Determine the [x, y] coordinate at the center of the cell enclosing the given text.  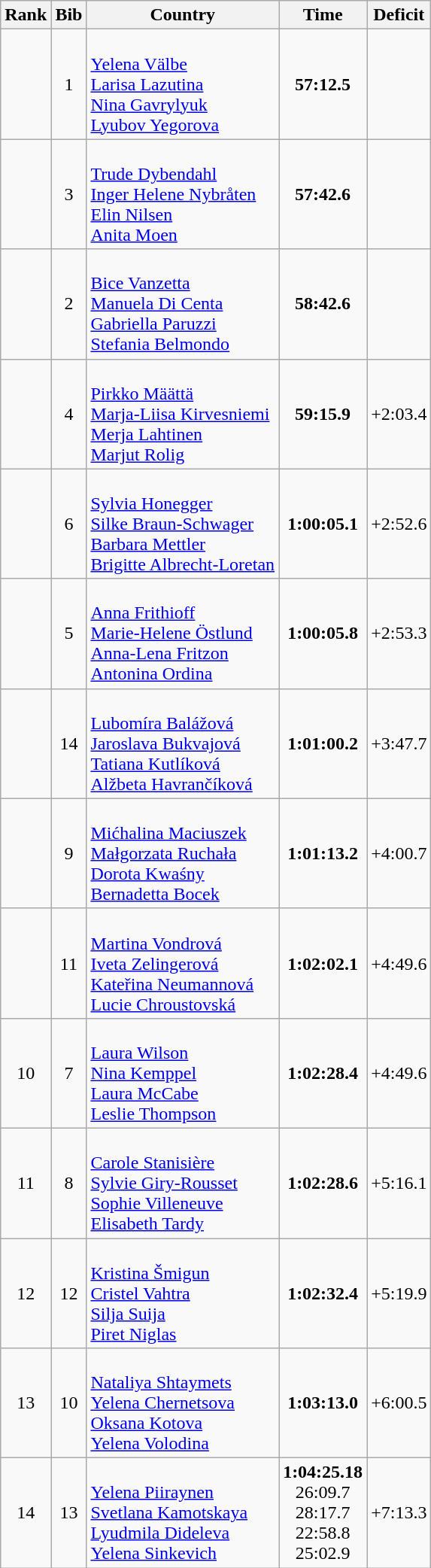
+2:03.4 [399, 414]
Deficit [399, 15]
6 [69, 524]
+2:52.6 [399, 524]
1:03:13.0 [323, 1403]
57:12.5 [323, 84]
1:02:02.1 [323, 963]
Nataliya ShtaymetsYelena ChernetsovaOksana KotovaYelena Volodina [183, 1403]
+3:47.7 [399, 743]
Trude Dybendahl Inger Helene NybråtenElin NilsenAnita Moen [183, 194]
Laura WilsonNina KemppelLaura McCabeLeslie Thompson [183, 1073]
Yelena PiiraynenSvetlana KamotskayaLyudmila DidelevaYelena Sinkevich [183, 1513]
5 [69, 634]
Pirkko MäättäMarja-Liisa KirvesniemiMerja LahtinenMarjut Rolig [183, 414]
57:42.6 [323, 194]
Carole StanisièreSylvie Giry-RoussetSophie VilleneuveElisabeth Tardy [183, 1183]
Sylvia HoneggerSilke Braun-SchwagerBarbara MettlerBrigitte Albrecht-Loretan [183, 524]
4 [69, 414]
1:00:05.8 [323, 634]
+4:00.7 [399, 853]
1:00:05.1 [323, 524]
1:02:28.4 [323, 1073]
1:02:32.4 [323, 1293]
Anna FrithioffMarie-Helene ÖstlundAnna-Lena FritzonAntonina Ordina [183, 634]
1:01:13.2 [323, 853]
Rank [26, 15]
1:02:28.6 [323, 1183]
2 [69, 304]
Lubomíra BalážováJaroslava BukvajováTatiana KutlíkováAlžbeta Havrančíková [183, 743]
1:01:00.2 [323, 743]
58:42.6 [323, 304]
7 [69, 1073]
Yelena Välbe Larisa LazutinaNina GavrylyukLyubov Yegorova [183, 84]
Time [323, 15]
59:15.9 [323, 414]
Bice Vanzetta Manuela Di CentaGabriella ParuzziStefania Belmondo [183, 304]
8 [69, 1183]
Kristina ŠmigunCristel VahtraSilja SuijaPiret Niglas [183, 1293]
Mićhalina MaciuszekMałgorzata RuchałaDorota KwaśnyBernadetta Bocek [183, 853]
+7:13.3 [399, 1513]
+5:19.9 [399, 1293]
1:04:25.1826:09.728:17.722:58.825:02.9 [323, 1513]
Martina VondrováIveta ZelingerováKateřina NeumannováLucie Chroustovská [183, 963]
+6:00.5 [399, 1403]
+5:16.1 [399, 1183]
Bib [69, 15]
1 [69, 84]
Country [183, 15]
+2:53.3 [399, 634]
3 [69, 194]
9 [69, 853]
